Capture the cell that displays the provided text and extract its [X, Y] central coordinate. 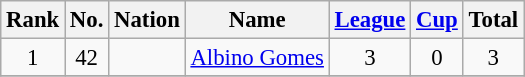
0 [437, 58]
1 [33, 58]
Cup [437, 20]
No. [87, 20]
Nation [147, 20]
Name [257, 20]
42 [87, 58]
Rank [33, 20]
Albino Gomes [257, 58]
Total [493, 20]
League [370, 20]
